Scan for the cell matching the given text and deliver its [X, Y] coordinate at center. 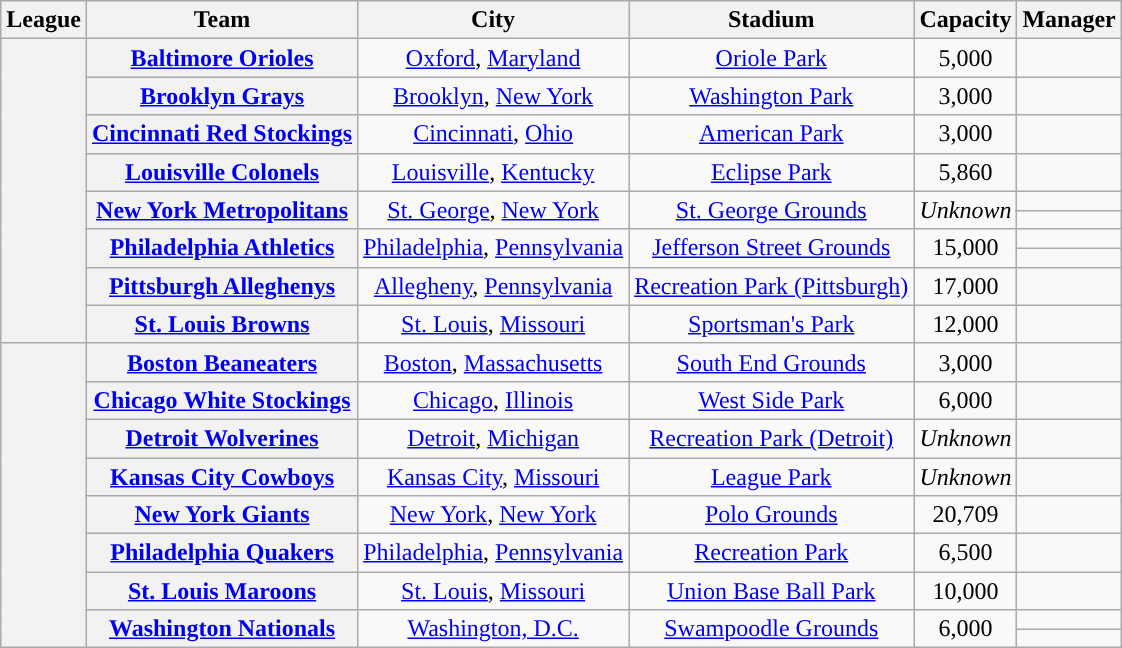
Kansas City Cowboys [222, 477]
10,000 [966, 591]
Brooklyn, New York [494, 96]
Washington Park [772, 96]
5,000 [966, 58]
6,500 [966, 553]
Recreation Park (Pittsburgh) [772, 286]
20,709 [966, 515]
Cincinnati, Ohio [494, 134]
Polo Grounds [772, 515]
League Park [772, 477]
St. George Grounds [772, 210]
Jefferson Street Grounds [772, 248]
West Side Park [772, 400]
Detroit Wolverines [222, 438]
Boston Beaneaters [222, 362]
Manager [1069, 20]
Chicago White Stockings [222, 400]
5,860 [966, 172]
Oriole Park [772, 58]
Team [222, 20]
St. George, New York [494, 210]
12,000 [966, 324]
Oxford, Maryland [494, 58]
Swampoodle Grounds [772, 629]
Stadium [772, 20]
Recreation Park [772, 553]
Chicago, Illinois [494, 400]
South End Grounds [772, 362]
American Park [772, 134]
Boston, Massachusetts [494, 362]
Capacity [966, 20]
League [44, 20]
Union Base Ball Park [772, 591]
New York Metropolitans [222, 210]
Pittsburgh Alleghenys [222, 286]
Philadelphia Quakers [222, 553]
Brooklyn Grays [222, 96]
Washington Nationals [222, 629]
Cincinnati Red Stockings [222, 134]
15,000 [966, 248]
Sportsman's Park [772, 324]
Washington, D.C. [494, 629]
Louisville Colonels [222, 172]
Kansas City, Missouri [494, 477]
St. Louis Browns [222, 324]
Eclipse Park [772, 172]
City [494, 20]
Philadelphia Athletics [222, 248]
Detroit, Michigan [494, 438]
New York, New York [494, 515]
17,000 [966, 286]
Recreation Park (Detroit) [772, 438]
Allegheny, Pennsylvania [494, 286]
New York Giants [222, 515]
St. Louis Maroons [222, 591]
Baltimore Orioles [222, 58]
Louisville, Kentucky [494, 172]
